Pinpoint the cell where the given text exists, returning its (X, Y) midpoint coordinate. 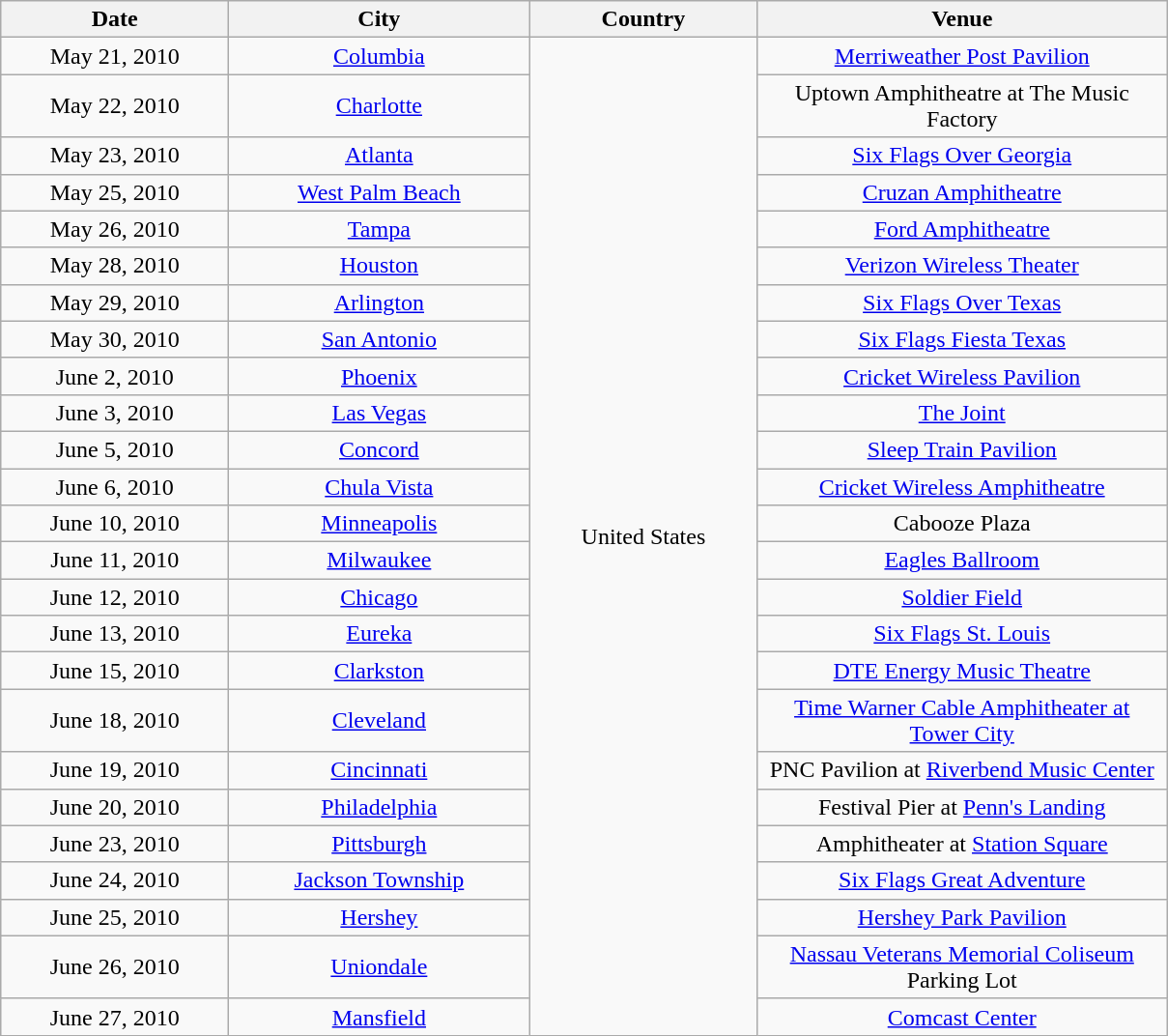
Arlington (379, 302)
June 25, 2010 (115, 917)
Hershey Park Pavilion (962, 917)
June 12, 2010 (115, 597)
Tampa (379, 229)
Chula Vista (379, 486)
Date (115, 19)
Festival Pier at Penn's Landing (962, 807)
June 11, 2010 (115, 561)
Uniondale (379, 966)
Six Flags Over Texas (962, 302)
June 26, 2010 (115, 966)
June 27, 2010 (115, 1017)
June 6, 2010 (115, 486)
June 24, 2010 (115, 880)
June 13, 2010 (115, 634)
May 25, 2010 (115, 192)
May 30, 2010 (115, 339)
Concord (379, 449)
June 15, 2010 (115, 671)
Atlanta (379, 156)
Las Vegas (379, 413)
Merriweather Post Pavilion (962, 56)
Time Warner Cable Amphitheater at Tower City (962, 721)
Verizon Wireless Theater (962, 266)
City (379, 19)
Ford Amphitheatre (962, 229)
Cruzan Amphitheatre (962, 192)
Cincinnati (379, 770)
Houston (379, 266)
Six Flags Fiesta Texas (962, 339)
Amphitheater at Station Square (962, 844)
Philadelphia (379, 807)
June 5, 2010 (115, 449)
Cleveland (379, 721)
Eureka (379, 634)
Nassau Veterans Memorial Coliseum Parking Lot (962, 966)
The Joint (962, 413)
Hershey (379, 917)
DTE Energy Music Theatre (962, 671)
Country (643, 19)
Six Flags Great Adventure (962, 880)
Chicago (379, 597)
Charlotte (379, 106)
Jackson Township (379, 880)
Venue (962, 19)
June 18, 2010 (115, 721)
Six Flags Over Georgia (962, 156)
May 28, 2010 (115, 266)
Pittsburgh (379, 844)
San Antonio (379, 339)
Phoenix (379, 376)
Uptown Amphitheatre at The Music Factory (962, 106)
June 10, 2010 (115, 524)
Soldier Field (962, 597)
Cricket Wireless Pavilion (962, 376)
Columbia (379, 56)
May 23, 2010 (115, 156)
Eagles Ballroom (962, 561)
May 29, 2010 (115, 302)
West Palm Beach (379, 192)
May 21, 2010 (115, 56)
Milwaukee (379, 561)
May 22, 2010 (115, 106)
Mansfield (379, 1017)
June 19, 2010 (115, 770)
Sleep Train Pavilion (962, 449)
Six Flags St. Louis (962, 634)
May 26, 2010 (115, 229)
Cabooze Plaza (962, 524)
June 2, 2010 (115, 376)
Clarkston (379, 671)
June 23, 2010 (115, 844)
June 3, 2010 (115, 413)
Cricket Wireless Amphitheatre (962, 486)
PNC Pavilion at Riverbend Music Center (962, 770)
Comcast Center (962, 1017)
Minneapolis (379, 524)
June 20, 2010 (115, 807)
United States (643, 537)
